Pinpoint the cell where the given text exists, returning its (x, y) midpoint coordinate. 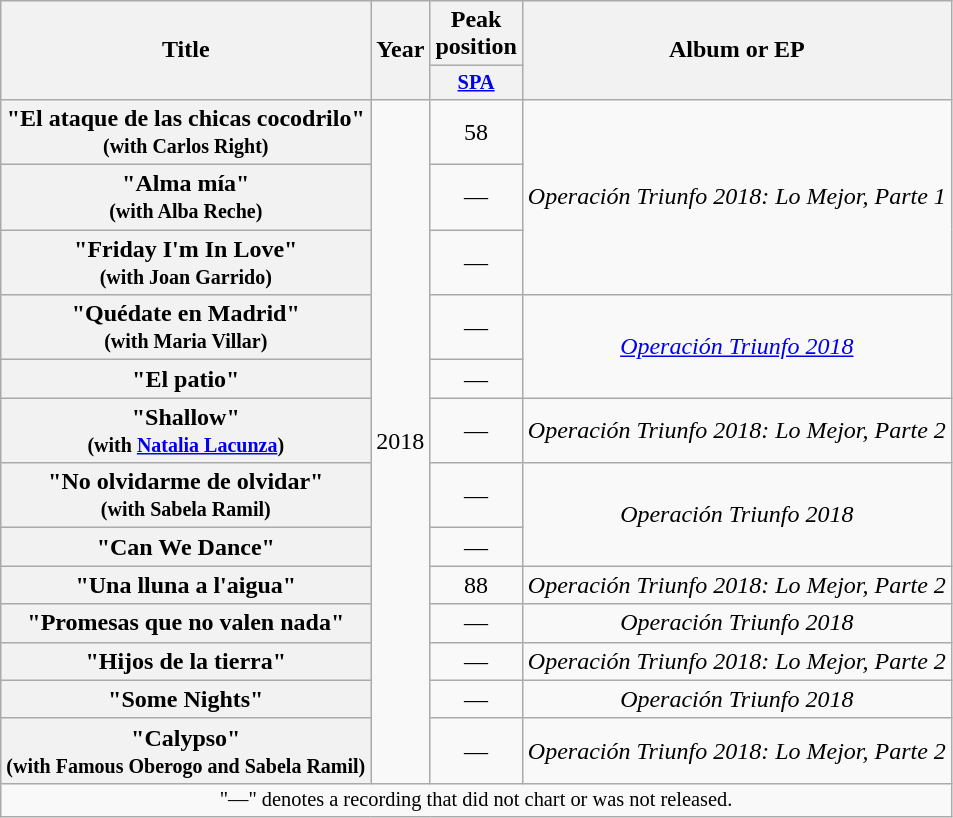
"Promesas que no valen nada" (186, 623)
Operación Triunfo 2018: Lo Mejor, Parte 1 (736, 196)
"Hijos de la tierra" (186, 661)
Peak position (476, 34)
Album or EP (736, 50)
"Shallow"(with Natalia Lacunza) (186, 430)
"Quédate en Madrid"(with Maria Villar) (186, 328)
58 (476, 132)
"—" denotes a recording that did not chart or was not released. (476, 800)
"El patio" (186, 379)
"El ataque de las chicas cocodrilo"(with Carlos Right) (186, 132)
"Can We Dance" (186, 547)
Title (186, 50)
2018 (400, 441)
Year (400, 50)
"Una lluna a l'aigua" (186, 585)
"Calypso"(with Famous Oberogo and Sabela Ramil) (186, 750)
"No olvidarme de olvidar"(with Sabela Ramil) (186, 496)
"Friday I'm In Love"(with Joan Garrido) (186, 262)
SPA (476, 83)
88 (476, 585)
"Alma mía"(with Alba Reche) (186, 198)
"Some Nights" (186, 699)
